Capture the cell that displays the provided text and extract its [X, Y] central coordinate. 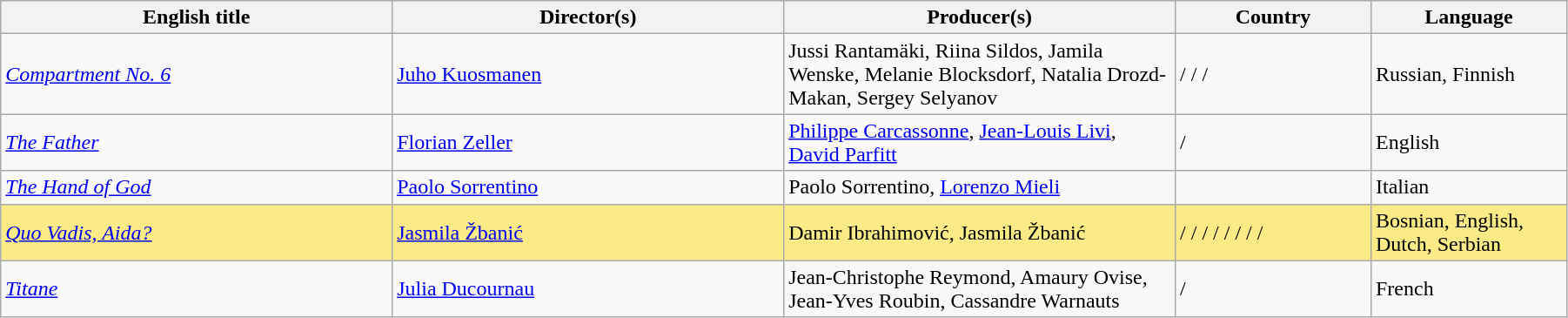
Paolo Sorrentino, Lorenzo Mieli [980, 187]
French [1469, 289]
Language [1469, 17]
Philippe Carcassonne, Jean-Louis Livi, David Parfitt [980, 143]
Country [1274, 17]
Jean-Christophe Reymond, Amaury Ovise, Jean-Yves Roubin, Cassandre Warnauts [980, 289]
/ / / [1274, 74]
Compartment No. 6 [197, 74]
Jussi Rantamäki, Riina Sildos, Jamila Wenske, Melanie Blocksdorf, Natalia Drozd-Makan, Sergey Selyanov [980, 74]
Bosnian, English, Dutch, Serbian [1469, 232]
Titane [197, 289]
The Father [197, 143]
English title [197, 17]
Damir Ibrahimović, Jasmila Žbanić [980, 232]
Juho Kuosmanen [588, 74]
Quo Vadis, Aida? [197, 232]
English [1469, 143]
Florian Zeller [588, 143]
Italian [1469, 187]
Jasmila Žbanić [588, 232]
Julia Ducournau [588, 289]
Director(s) [588, 17]
Paolo Sorrentino [588, 187]
/ / / / / / / / [1274, 232]
Russian, Finnish [1469, 74]
The Hand of God [197, 187]
Producer(s) [980, 17]
